Return the (x, y) coordinate for the center point of the cell that contains the specified text.  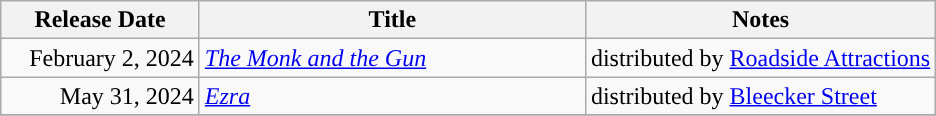
Release Date (100, 20)
distributed by Bleecker Street (760, 96)
Notes (760, 20)
Title (392, 20)
February 2, 2024 (100, 58)
May 31, 2024 (100, 96)
distributed by Roadside Attractions (760, 58)
The Monk and the Gun (392, 58)
Ezra (392, 96)
